Scan for the cell matching the given text and deliver its (X, Y) coordinate at center. 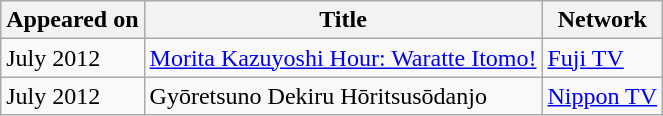
Morita Kazuyoshi Hour: Waratte Itomo! (343, 58)
Title (343, 20)
Fuji TV (602, 58)
Network (602, 20)
Gyōretsuno Dekiru Hōritsusōdanjo (343, 96)
Nippon TV (602, 96)
Appeared on (72, 20)
